Locate the cell with the specified text and output its (x, y) center coordinate. 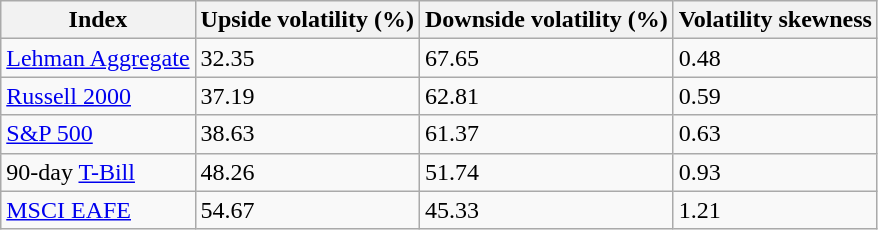
54.67 (307, 210)
0.63 (775, 134)
67.65 (546, 58)
51.74 (546, 172)
48.26 (307, 172)
61.37 (546, 134)
Russell 2000 (98, 96)
MSCI EAFE (98, 210)
0.48 (775, 58)
45.33 (546, 210)
0.93 (775, 172)
0.59 (775, 96)
62.81 (546, 96)
Volatility skewness (775, 20)
Upside volatility (%) (307, 20)
Lehman Aggregate (98, 58)
Downside volatility (%) (546, 20)
38.63 (307, 134)
90-day T-Bill (98, 172)
S&P 500 (98, 134)
37.19 (307, 96)
1.21 (775, 210)
32.35 (307, 58)
Index (98, 20)
